Extract the (X, Y) coordinate from the center of the cell holding the provided text.  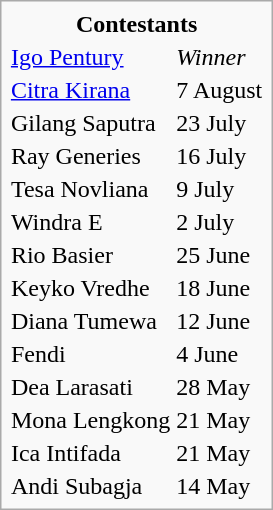
Winner (220, 57)
Mona Lengkong (90, 420)
4 June (220, 354)
Diana Tumewa (90, 321)
Fendi (90, 354)
2 July (220, 222)
Citra Kirana (90, 90)
Keyko Vredhe (90, 288)
12 June (220, 321)
Gilang Saputra (90, 123)
14 May (220, 486)
18 June (220, 288)
7 August (220, 90)
16 July (220, 156)
25 June (220, 255)
Ray Generies (90, 156)
Ica Intifada (90, 453)
23 July (220, 123)
Contestants (136, 24)
Igo Pentury (90, 57)
Andi Subagja (90, 486)
Tesa Novliana (90, 189)
Windra E (90, 222)
Rio Basier (90, 255)
Dea Larasati (90, 387)
9 July (220, 189)
28 May (220, 387)
